Extract the (x, y) coordinate from the center of the cell holding the provided text.  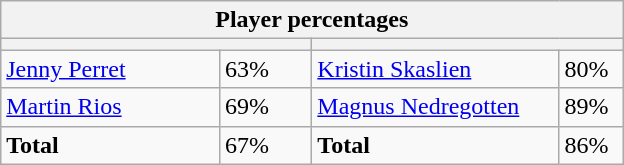
80% (591, 69)
67% (265, 145)
Jenny Perret (110, 69)
Magnus Nedregotten (436, 107)
86% (591, 145)
63% (265, 69)
89% (591, 107)
Kristin Skaslien (436, 69)
Martin Rios (110, 107)
Player percentages (312, 20)
69% (265, 107)
